Find where the given text appears and provide that cell's center as (x, y) coordinate. 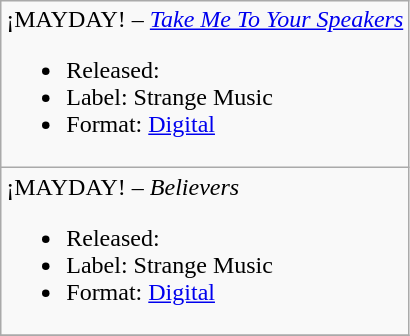
¡MAYDAY! – BelieversReleased: Label: Strange MusicFormat: Digital (205, 252)
¡MAYDAY! – Take Me To Your SpeakersReleased: Label: Strange MusicFormat: Digital (205, 84)
